Identify which cell holds the provided text, then report its [x, y] central coordinate. 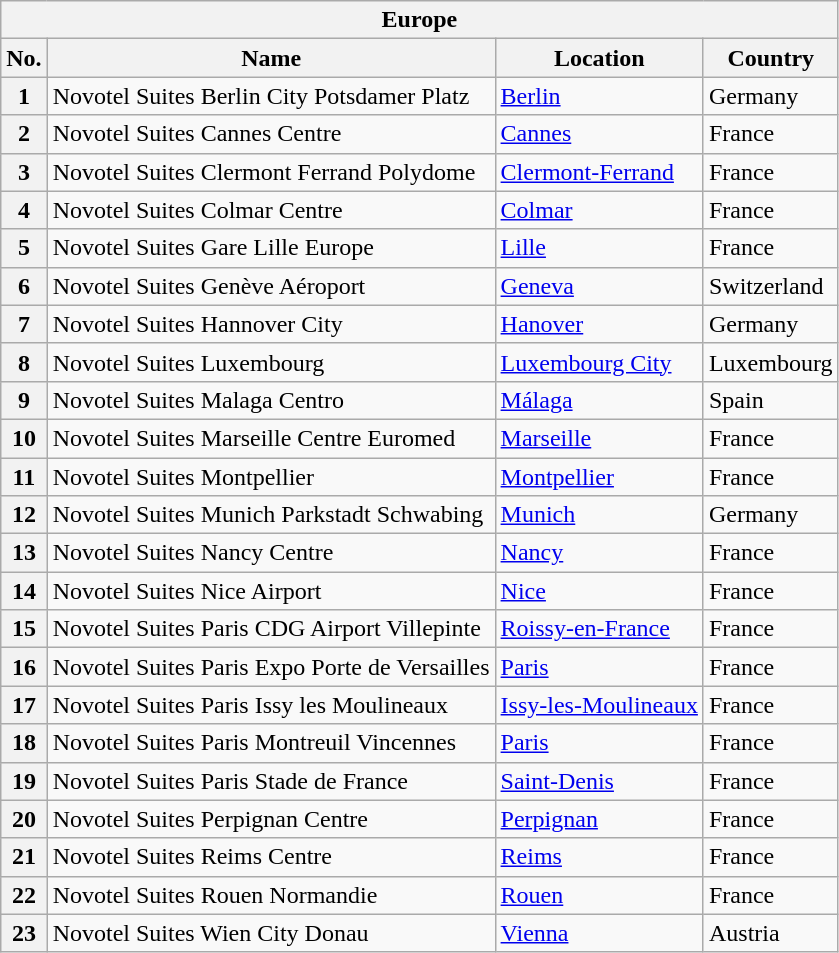
Novotel Suites Nice Airport [271, 591]
21 [24, 857]
Novotel Suites Reims Centre [271, 857]
No. [24, 58]
2 [24, 134]
Marseille [599, 438]
10 [24, 438]
Saint-Denis [599, 781]
Novotel Suites Paris Expo Porte de Versailles [271, 667]
Málaga [599, 400]
Novotel Suites Nancy Centre [271, 553]
Europe [420, 20]
1 [24, 96]
Novotel Suites Malaga Centro [271, 400]
Novotel Suites Genève Aéroport [271, 286]
5 [24, 248]
Nice [599, 591]
Austria [770, 933]
3 [24, 172]
Luxembourg City [599, 362]
11 [24, 477]
6 [24, 286]
12 [24, 515]
22 [24, 895]
Novotel Suites Wien City Donau [271, 933]
14 [24, 591]
Berlin [599, 96]
Issy-les-Moulineaux [599, 705]
Roissy-en-France [599, 629]
Novotel Suites Gare Lille Europe [271, 248]
Geneva [599, 286]
8 [24, 362]
Vienna [599, 933]
13 [24, 553]
Location [599, 58]
Spain [770, 400]
Switzerland [770, 286]
20 [24, 819]
16 [24, 667]
Name [271, 58]
Cannes [599, 134]
Reims [599, 857]
Montpellier [599, 477]
Novotel Suites Cannes Centre [271, 134]
Novotel Suites Paris Stade de France [271, 781]
Novotel Suites Hannover City [271, 324]
Nancy [599, 553]
Novotel Suites Paris CDG Airport Villepinte [271, 629]
7 [24, 324]
Colmar [599, 210]
19 [24, 781]
Novotel Suites Luxembourg [271, 362]
Novotel Suites Marseille Centre Euromed [271, 438]
Luxembourg [770, 362]
Novotel Suites Montpellier [271, 477]
Novotel Suites Rouen Normandie [271, 895]
9 [24, 400]
Hanover [599, 324]
17 [24, 705]
Country [770, 58]
15 [24, 629]
Novotel Suites Munich Parkstadt Schwabing [271, 515]
Novotel Suites Perpignan Centre [271, 819]
Clermont-Ferrand [599, 172]
Lille [599, 248]
Perpignan [599, 819]
Munich [599, 515]
Novotel Suites Clermont Ferrand Polydome [271, 172]
Novotel Suites Colmar Centre [271, 210]
18 [24, 743]
Novotel Suites Berlin City Potsdamer Platz [271, 96]
4 [24, 210]
Novotel Suites Paris Issy les Moulineaux [271, 705]
23 [24, 933]
Novotel Suites Paris Montreuil Vincennes [271, 743]
Rouen [599, 895]
